Scan for the cell matching the given text and deliver its [X, Y] coordinate at center. 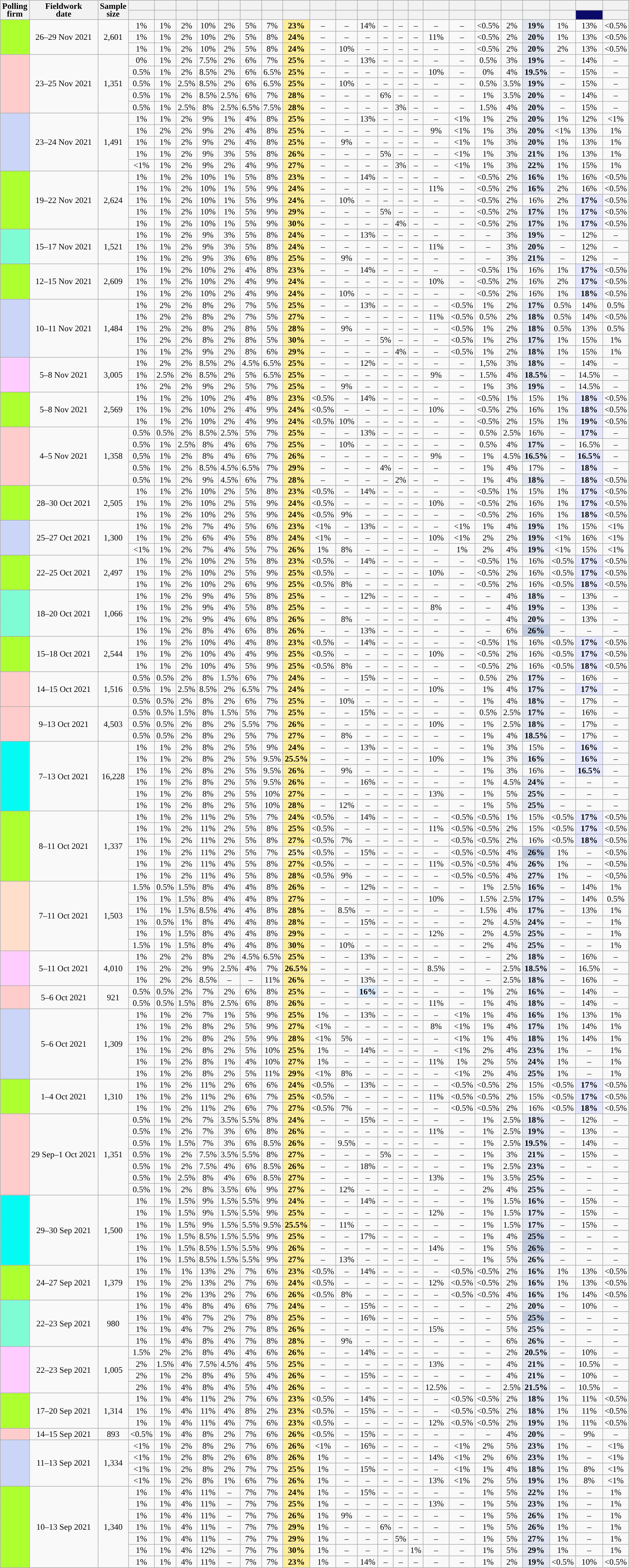
3,005 [113, 375]
28–30 Oct 2021 [64, 503]
29 Sep–1 Oct 2021 [64, 1155]
10–13 Sep 2021 [64, 1527]
9–13 Oct 2021 [64, 724]
1,066 [113, 613]
2,624 [113, 200]
29–30 Sep 2021 [64, 1230]
12.5% [436, 1387]
1,503 [113, 916]
1,5% [488, 363]
19–22 Nov 2021 [64, 200]
0,5% [141, 456]
1,314 [113, 1411]
1,337 [113, 846]
14–15 Sep 2021 [64, 1434]
24–27 Sep 2021 [64, 1283]
2,569 [113, 410]
980 [113, 1323]
4–5 Nov 2021 [64, 456]
11–13 Sep 2021 [64, 1463]
8–11 Oct 2021 [64, 846]
15–17 Nov 2021 [64, 247]
2,609 [113, 281]
893 [113, 1434]
23–24 Nov 2021 [64, 142]
2,601 [113, 38]
1,500 [113, 1230]
Pollingfirm [15, 10]
1,491 [113, 142]
1,334 [113, 1463]
Fieldworkdate [64, 10]
1,309 [113, 1044]
15–18 Oct 2021 [64, 654]
1,300 [113, 538]
1,516 [113, 689]
<0,5% [616, 875]
1–4 Oct 2021 [64, 1096]
14–15 Oct 2021 [64, 689]
21.5% [536, 1387]
16,228 [113, 776]
1,005 [113, 1370]
2,505 [113, 503]
1,340 [113, 1527]
1,358 [113, 456]
17–20 Sep 2021 [64, 1411]
25–27 Oct 2021 [64, 538]
921 [113, 998]
7–11 Oct 2021 [64, 916]
2,497 [113, 573]
26.5% [296, 969]
1,310 [113, 1096]
22–25 Oct 2021 [64, 573]
23–25 Nov 2021 [64, 84]
1,484 [113, 328]
26–29 Nov 2021 [64, 38]
4,503 [113, 724]
1,379 [113, 1283]
1,521 [113, 247]
7–13 Oct 2021 [64, 776]
4,010 [113, 968]
5–11 Oct 2021 [64, 968]
10–11 Nov 2021 [64, 328]
2,544 [113, 654]
Samplesize [113, 10]
12–15 Nov 2021 [64, 281]
20.5% [536, 1352]
18–20 Oct 2021 [64, 613]
